Search for the cell housing the specified text and yield its [x, y] center coordinate. 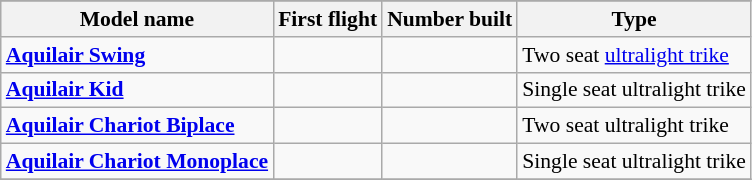
Aquilair Chariot Biplace [137, 126]
Number built [450, 19]
Aquilair Swing [137, 55]
Aquilair Chariot Monoplace [137, 162]
Model name [137, 19]
Type [634, 19]
Aquilair Kid [137, 90]
First flight [328, 19]
